Identify which cell holds the provided text, then report its [x, y] central coordinate. 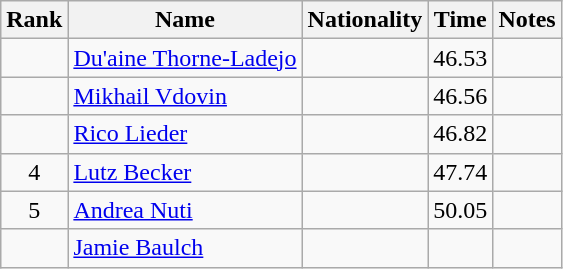
Rico Lieder [185, 134]
46.82 [460, 134]
50.05 [460, 210]
Name [185, 20]
Notes [527, 20]
4 [34, 172]
Nationality [365, 20]
5 [34, 210]
Time [460, 20]
Jamie Baulch [185, 248]
Mikhail Vdovin [185, 96]
46.53 [460, 58]
Andrea Nuti [185, 210]
Rank [34, 20]
Lutz Becker [185, 172]
47.74 [460, 172]
46.56 [460, 96]
Du'aine Thorne-Ladejo [185, 58]
